For the text-containing cell, return its midpoint in (x, y) coordinate format. 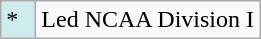
* (18, 20)
Led NCAA Division I (148, 20)
